Output the [X, Y] coordinate of the center of the cell containing the given text.  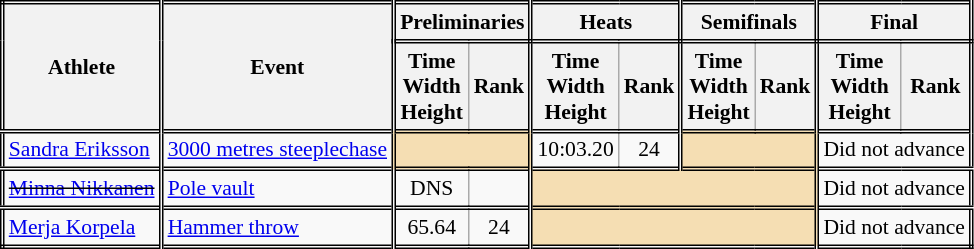
10:03.20 [575, 150]
Event [277, 67]
Merja Korpela [82, 228]
Sandra Eriksson [82, 150]
Pole vault [277, 190]
Semifinals [749, 22]
65.64 [432, 228]
3000 metres steeplechase [277, 150]
Preliminaries [462, 22]
DNS [432, 190]
Heats [606, 22]
Hammer throw [277, 228]
Athlete [82, 67]
Minna Nikkanen [82, 190]
Final [894, 22]
